For the text-containing cell, return its midpoint in [x, y] coordinate format. 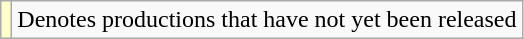
Denotes productions that have not yet been released [267, 20]
